Return (x, y) of the center of cell containing provided text 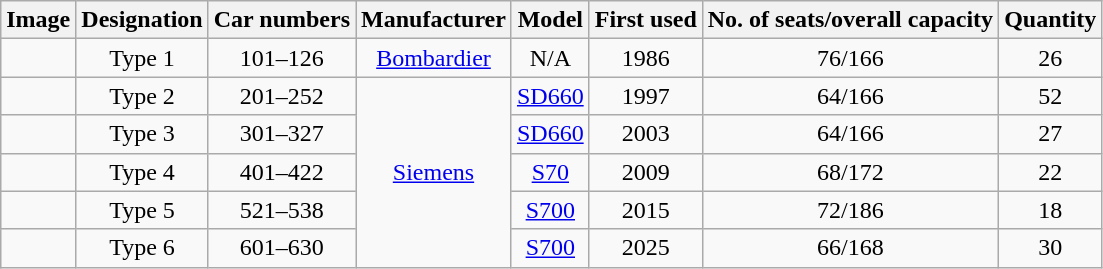
Type 6 (142, 248)
Image (38, 20)
401–422 (282, 172)
S70 (550, 172)
2009 (646, 172)
Type 4 (142, 172)
521–538 (282, 210)
No. of seats/overall capacity (850, 20)
First used (646, 20)
26 (1050, 58)
2015 (646, 210)
Type 2 (142, 96)
601–630 (282, 248)
201–252 (282, 96)
Type 5 (142, 210)
27 (1050, 134)
101–126 (282, 58)
22 (1050, 172)
30 (1050, 248)
Siemens (434, 172)
Manufacturer (434, 20)
2025 (646, 248)
18 (1050, 210)
301–327 (282, 134)
Quantity (1050, 20)
Type 1 (142, 58)
66/168 (850, 248)
2003 (646, 134)
68/172 (850, 172)
Car numbers (282, 20)
76/166 (850, 58)
1986 (646, 58)
52 (1050, 96)
Type 3 (142, 134)
Bombardier (434, 58)
N/A (550, 58)
72/186 (850, 210)
1997 (646, 96)
Designation (142, 20)
Model (550, 20)
